Output the [x, y] coordinate of the center of the cell containing the given text.  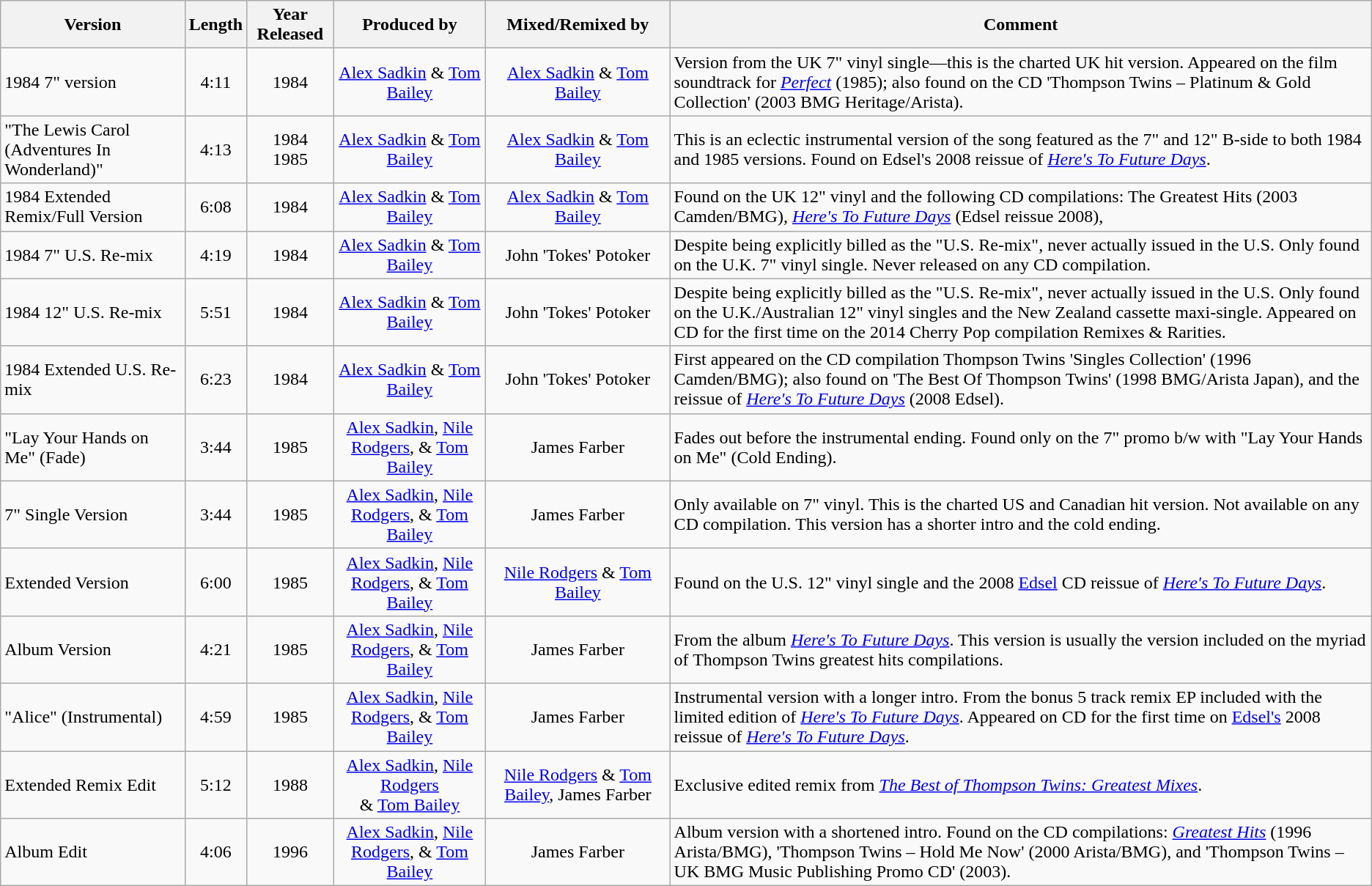
Exclusive edited remix from The Best of Thompson Twins: Greatest Mixes. [1020, 784]
Version [92, 25]
Extended Remix Edit [92, 784]
1984 12" U.S. Re-mix [92, 312]
Produced by [409, 25]
7" Single Version [92, 514]
Comment [1020, 25]
4:11 [215, 82]
Length [215, 25]
Alex Sadkin, Nile Rodgers & Tom Bailey [409, 784]
4:59 [215, 717]
"The Lewis Carol (Adventures In Wonderland)" [92, 149]
5:12 [215, 784]
1984 Extended Remix/Full Version [92, 207]
6:23 [215, 380]
Year Released [290, 25]
Extended Version [92, 582]
Mixed/Remixed by [578, 25]
Fades out before the instrumental ending. Found only on the 7" promo b/w with "Lay Your Hands on Me" (Cold Ending). [1020, 447]
1984 Extended U.S. Re-mix [92, 380]
1984 7" version [92, 82]
4:19 [215, 255]
4:06 [215, 852]
Nile Rodgers & Tom Bailey, James Farber [578, 784]
4:13 [215, 149]
1996 [290, 852]
Found on the UK 12" vinyl and the following CD compilations: The Greatest Hits (2003 Camden/BMG), Here's To Future Days (Edsel reissue 2008), [1020, 207]
19841985 [290, 149]
"Alice" (Instrumental) [92, 717]
1988 [290, 784]
5:51 [215, 312]
4:21 [215, 649]
6:08 [215, 207]
Nile Rodgers & Tom Bailey [578, 582]
6:00 [215, 582]
Found on the U.S. 12" vinyl single and the 2008 Edsel CD reissue of Here's To Future Days. [1020, 582]
"Lay Your Hands on Me" (Fade) [92, 447]
From the album Here's To Future Days. This version is usually the version included on the myriad of Thompson Twins greatest hits compilations. [1020, 649]
Album Edit [92, 852]
Album Version [92, 649]
1984 7" U.S. Re-mix [92, 255]
